Pinpoint the cell where the given text exists, returning its (x, y) midpoint coordinate. 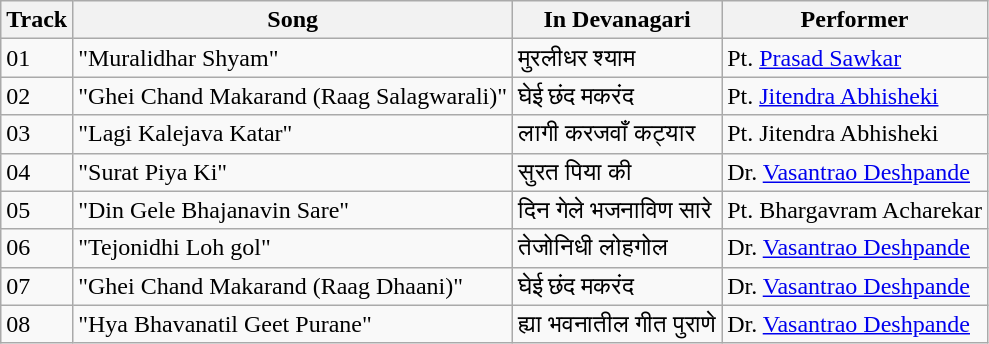
Pt. Bhargavram Acharekar (855, 210)
Track (37, 20)
मुरलीधर श्याम (618, 58)
08 (37, 324)
"Ghei Chand Makarand (Raag Salagwarali)" (293, 96)
"Lagi Kalejava Katar" (293, 134)
02 (37, 96)
06 (37, 248)
"Din Gele Bhajanavin Sare" (293, 210)
"Tejonidhi Loh gol" (293, 248)
तेजोनिधी लोहगोल (618, 248)
Song (293, 20)
03 (37, 134)
05 (37, 210)
In Devanagari (618, 20)
04 (37, 172)
"Hya Bhavanatil Geet Purane" (293, 324)
"Surat Piya Ki" (293, 172)
ह्या भवनातील गीत पुराणे (618, 324)
सुरत पिया की (618, 172)
लागी करजवाँ कट्यार (618, 134)
Performer (855, 20)
दिन गेले भजनाविण सारे (618, 210)
07 (37, 286)
"Ghei Chand Makarand (Raag Dhaani)" (293, 286)
01 (37, 58)
Pt. Prasad Sawkar (855, 58)
"Muralidhar Shyam" (293, 58)
